Determine the [X, Y] coordinate at the center of the cell enclosing the given text.  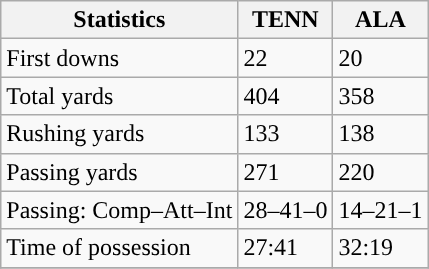
220 [380, 172]
Passing yards [120, 172]
First downs [120, 58]
404 [286, 96]
138 [380, 134]
TENN [286, 20]
Total yards [120, 96]
27:41 [286, 248]
ALA [380, 20]
Rushing yards [120, 134]
28–41–0 [286, 210]
22 [286, 58]
Passing: Comp–Att–Int [120, 210]
358 [380, 96]
271 [286, 172]
32:19 [380, 248]
133 [286, 134]
Statistics [120, 20]
14–21–1 [380, 210]
Time of possession [120, 248]
20 [380, 58]
